Extract the [X, Y] coordinate from the center of the cell holding the provided text.  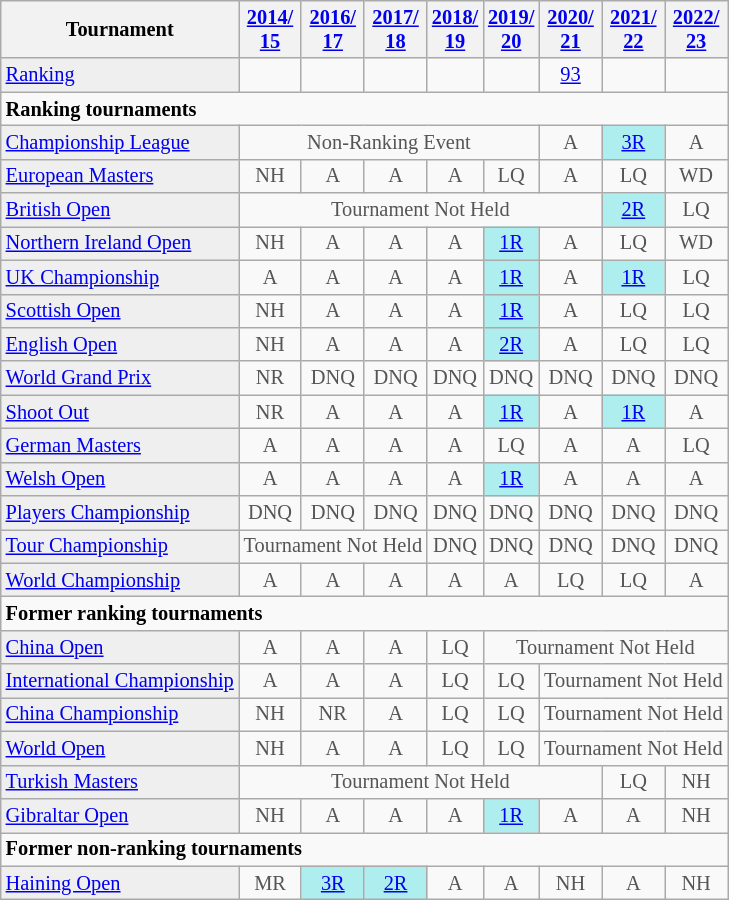
Welsh Open [120, 479]
2018/19 [455, 29]
Ranking [120, 75]
2016/17 [332, 29]
China Open [120, 647]
German Masters [120, 445]
2014/15 [270, 29]
Championship League [120, 142]
British Open [120, 210]
World Open [120, 748]
Former ranking tournaments [364, 613]
Ranking tournaments [364, 109]
European Masters [120, 176]
2017/18 [396, 29]
2020/21 [570, 29]
Northern Ireland Open [120, 243]
2019/20 [511, 29]
UK Championship [120, 277]
MR [270, 883]
Gibraltar Open [120, 815]
International Championship [120, 681]
Haining Open [120, 883]
2021/22 [634, 29]
World Championship [120, 580]
English Open [120, 344]
Non-Ranking Event [390, 142]
2022/23 [696, 29]
China Championship [120, 714]
Shoot Out [120, 412]
Turkish Masters [120, 782]
Former non-ranking tournaments [364, 849]
World Grand Prix [120, 378]
93 [570, 75]
Tour Championship [120, 546]
Scottish Open [120, 311]
Players Championship [120, 513]
Tournament [120, 29]
